From the cell containing the given text, extract its center point as [X, Y] coordinate. 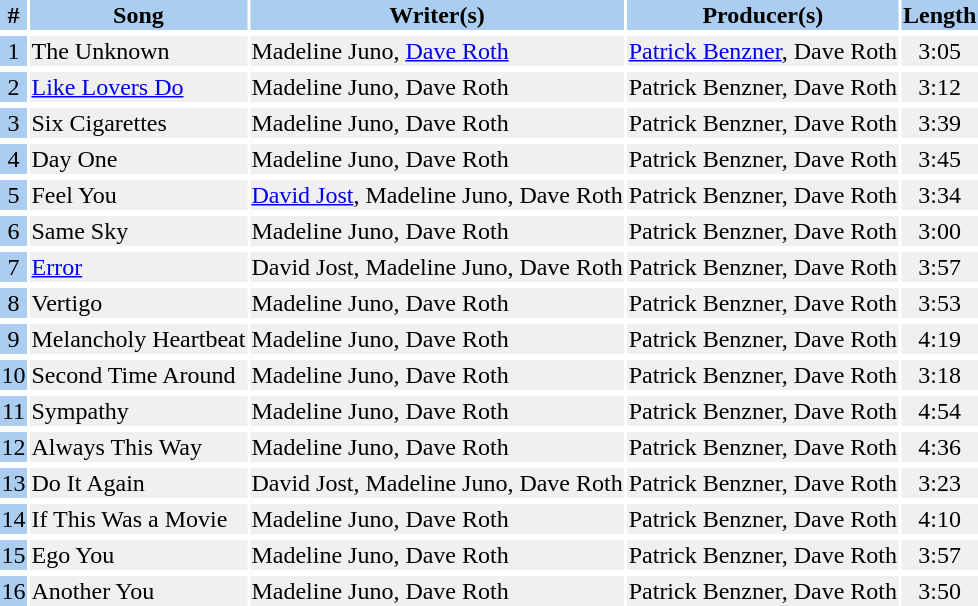
3:39 [940, 123]
Second Time Around [138, 375]
3:12 [940, 87]
Like Lovers Do [138, 87]
Day One [138, 159]
Error [138, 267]
Producer(s) [762, 15]
4:19 [940, 339]
4:54 [940, 411]
Length [940, 15]
Feel You [138, 195]
2 [14, 87]
The Unknown [138, 51]
13 [14, 483]
1 [14, 51]
4:10 [940, 519]
Song [138, 15]
3:00 [940, 231]
3 [14, 123]
Sympathy [138, 411]
3:50 [940, 591]
15 [14, 555]
# [14, 15]
Vertigo [138, 303]
3:05 [940, 51]
Do It Again [138, 483]
14 [14, 519]
11 [14, 411]
Always This Way [138, 447]
3:23 [940, 483]
Melancholy Heartbeat [138, 339]
10 [14, 375]
Same Sky [138, 231]
5 [14, 195]
3:34 [940, 195]
4:36 [940, 447]
4 [14, 159]
16 [14, 591]
7 [14, 267]
Ego You [138, 555]
Another You [138, 591]
3:53 [940, 303]
6 [14, 231]
3:18 [940, 375]
12 [14, 447]
8 [14, 303]
Six Cigarettes [138, 123]
If This Was a Movie [138, 519]
9 [14, 339]
Writer(s) [437, 15]
3:45 [940, 159]
